Search for the cell housing the specified text and yield its [X, Y] center coordinate. 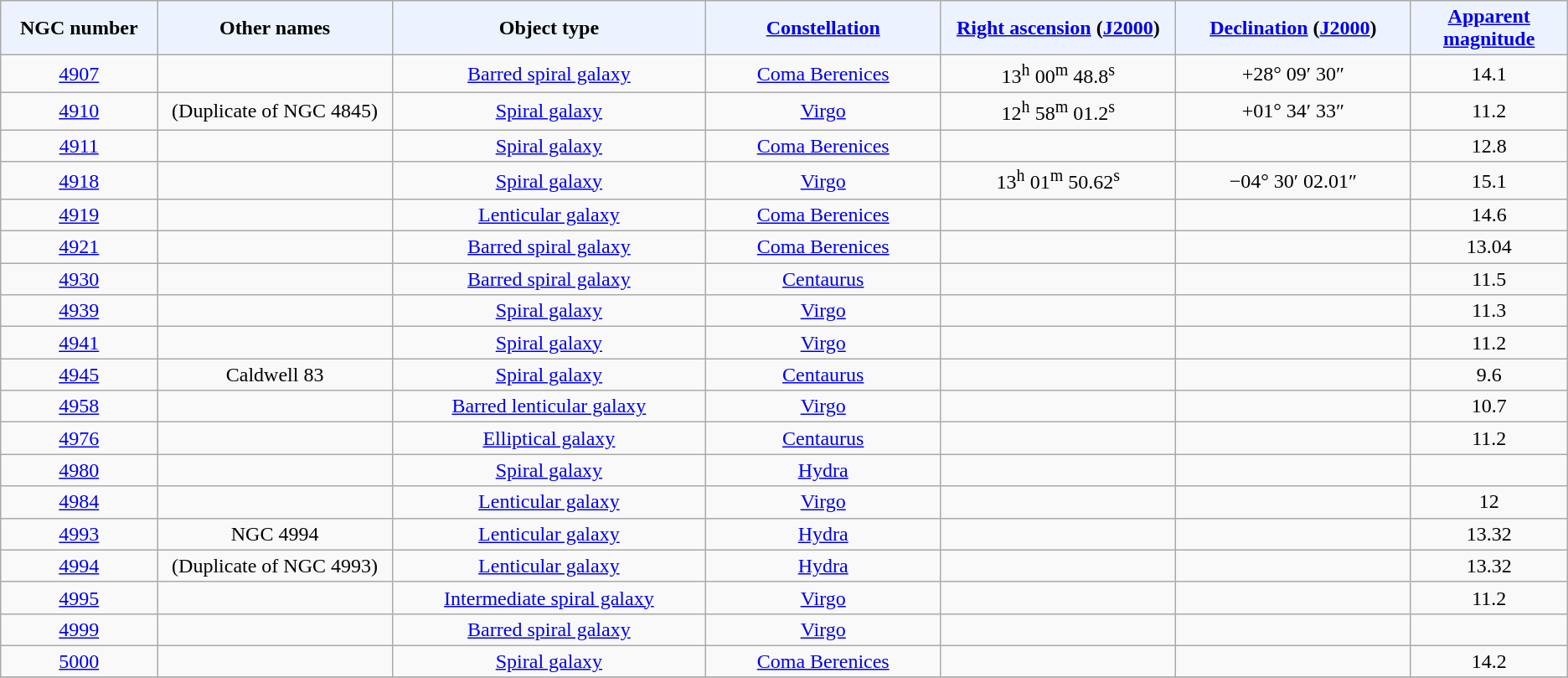
−04° 30′ 02.01″ [1293, 181]
NGC number [79, 28]
14.1 [1489, 74]
12 [1489, 502]
4958 [79, 406]
4921 [79, 247]
4993 [79, 534]
14.6 [1489, 215]
4999 [79, 629]
4930 [79, 279]
(Duplicate of NGC 4993) [275, 566]
Intermediate spiral galaxy [549, 598]
Object type [549, 28]
(Duplicate of NGC 4845) [275, 111]
10.7 [1489, 406]
9.6 [1489, 375]
4976 [79, 438]
15.1 [1489, 181]
Barred lenticular galaxy [549, 406]
Declination (J2000) [1293, 28]
4984 [79, 502]
13.04 [1489, 247]
4918 [79, 181]
Other names [275, 28]
NGC 4994 [275, 534]
4941 [79, 343]
4919 [79, 215]
4911 [79, 146]
Elliptical galaxy [549, 438]
13h 01m 50.62s [1059, 181]
+01° 34′ 33″ [1293, 111]
13h 00m 48.8s [1059, 74]
4945 [79, 375]
12.8 [1489, 146]
4910 [79, 111]
14.2 [1489, 661]
11.3 [1489, 311]
4980 [79, 470]
4995 [79, 598]
Apparent magnitude [1489, 28]
4994 [79, 566]
Right ascension (J2000) [1059, 28]
11.5 [1489, 279]
Constellation [823, 28]
4907 [79, 74]
Caldwell 83 [275, 375]
5000 [79, 661]
+28° 09′ 30″ [1293, 74]
12h 58m 01.2s [1059, 111]
4939 [79, 311]
